Detect which cell encompasses the target text, then output its [x, y] center coordinate. 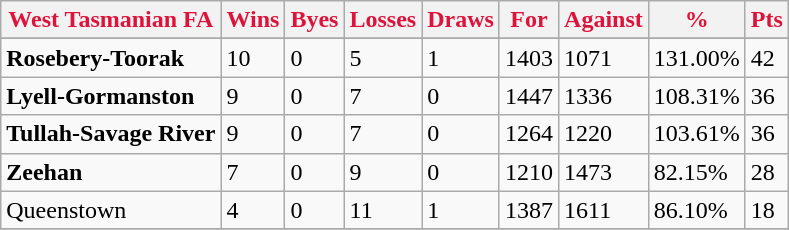
Tullah-Savage River [111, 134]
Pts [766, 20]
1447 [528, 96]
131.00% [696, 58]
103.61% [696, 134]
18 [766, 210]
Queenstown [111, 210]
Rosebery-Toorak [111, 58]
10 [253, 58]
11 [383, 210]
108.31% [696, 96]
1220 [604, 134]
Byes [314, 20]
5 [383, 58]
Losses [383, 20]
1403 [528, 58]
1611 [604, 210]
Lyell-Gormanston [111, 96]
1336 [604, 96]
% [696, 20]
West Tasmanian FA [111, 20]
42 [766, 58]
Wins [253, 20]
86.10% [696, 210]
1473 [604, 172]
1264 [528, 134]
1210 [528, 172]
28 [766, 172]
1071 [604, 58]
Draws [461, 20]
1387 [528, 210]
Against [604, 20]
Zeehan [111, 172]
4 [253, 210]
For [528, 20]
82.15% [696, 172]
